Determine the [x, y] coordinate at the center of the cell enclosing the given text.  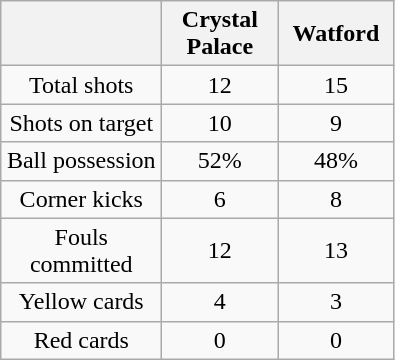
13 [336, 250]
Yellow cards [82, 302]
48% [336, 161]
6 [220, 199]
3 [336, 302]
Fouls committed [82, 250]
Total shots [82, 85]
Corner kicks [82, 199]
4 [220, 302]
Ball possession [82, 161]
10 [220, 123]
Crystal Palace [220, 34]
Watford [336, 34]
Shots on target [82, 123]
Red cards [82, 340]
52% [220, 161]
15 [336, 85]
9 [336, 123]
8 [336, 199]
